Pinpoint the cell where the given text exists, returning its [X, Y] midpoint coordinate. 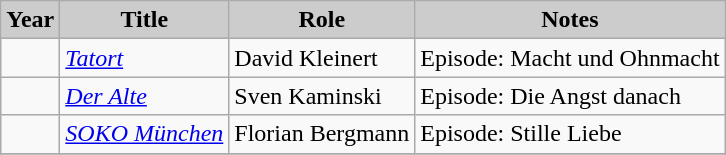
Episode: Stille Liebe [570, 134]
Episode: Die Angst danach [570, 96]
David Kleinert [322, 58]
Notes [570, 20]
Tatort [144, 58]
Episode: Macht und Ohnmacht [570, 58]
Sven Kaminski [322, 96]
Title [144, 20]
SOKO München [144, 134]
Role [322, 20]
Florian Bergmann [322, 134]
Year [30, 20]
Der Alte [144, 96]
